Identify which cell holds the provided text, then report its [X, Y] central coordinate. 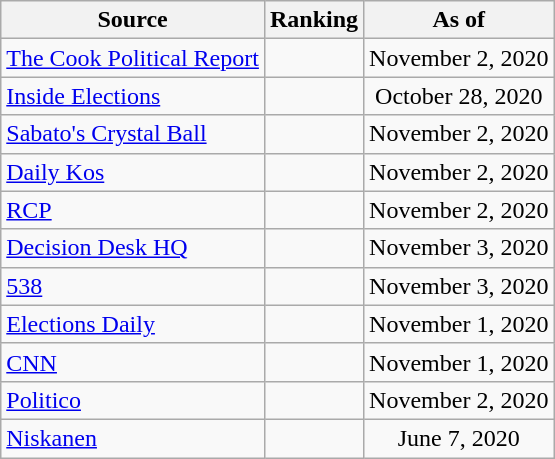
538 [133, 286]
October 28, 2020 [459, 96]
Inside Elections [133, 96]
Decision Desk HQ [133, 248]
CNN [133, 362]
Sabato's Crystal Ball [133, 134]
Ranking [314, 20]
June 7, 2020 [459, 438]
The Cook Political Report [133, 58]
Source [133, 20]
Politico [133, 400]
Elections Daily [133, 324]
Daily Kos [133, 172]
As of [459, 20]
RCP [133, 210]
Niskanen [133, 438]
